Pinpoint the cell where the given text exists, returning its [X, Y] midpoint coordinate. 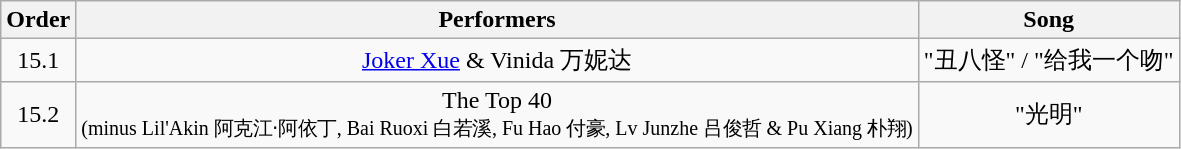
15.1 [38, 60]
Order [38, 20]
Joker Xue & Vinida 万妮达 [497, 60]
The Top 40(minus Lil'Akin 阿克江‧阿依丁, Bai Ruoxi 白若溪, Fu Hao 付豪, Lv Junzhe 吕俊哲 & Pu Xiang 朴翔) [497, 114]
Performers [497, 20]
"光明" [1048, 114]
"丑八怪" / "给我一个吻" [1048, 60]
15.2 [38, 114]
Song [1048, 20]
